Find where the given text appears and provide that cell's center as (x, y) coordinate. 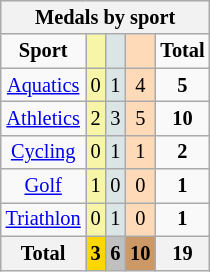
Triathlon (44, 219)
Medals by sport (106, 17)
Sport (44, 51)
4 (140, 85)
Athletics (44, 118)
Aquatics (44, 85)
6 (115, 253)
19 (182, 253)
Cycling (44, 152)
Golf (44, 186)
